Scan for the cell matching the given text and deliver its (X, Y) coordinate at center. 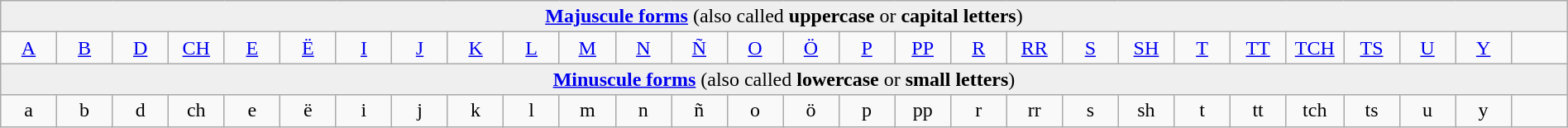
Y (1484, 48)
J (420, 48)
PP (923, 48)
sh (1146, 111)
RR (1035, 48)
y (1484, 111)
E (252, 48)
rr (1035, 111)
u (1427, 111)
ñ (700, 111)
K (476, 48)
b (84, 111)
T (1202, 48)
D (141, 48)
e (252, 111)
ch (196, 111)
S (1091, 48)
a (29, 111)
r (978, 111)
tt (1258, 111)
ë (308, 111)
j (420, 111)
p (867, 111)
O (755, 48)
M (587, 48)
CH (196, 48)
Majuscule forms (also called uppercase or capital letters) (784, 17)
TT (1258, 48)
TCH (1315, 48)
L (532, 48)
R (978, 48)
t (1202, 111)
d (141, 111)
m (587, 111)
s (1091, 111)
SH (1146, 48)
pp (923, 111)
tch (1315, 111)
o (755, 111)
Ë (308, 48)
N (643, 48)
A (29, 48)
U (1427, 48)
Ñ (700, 48)
Ö (811, 48)
i (364, 111)
P (867, 48)
B (84, 48)
ts (1372, 111)
l (532, 111)
ö (811, 111)
TS (1372, 48)
I (364, 48)
Minuscule forms (also called lowercase or small letters) (784, 79)
n (643, 111)
k (476, 111)
